Output the (x, y) coordinate of the center of the cell containing the given text.  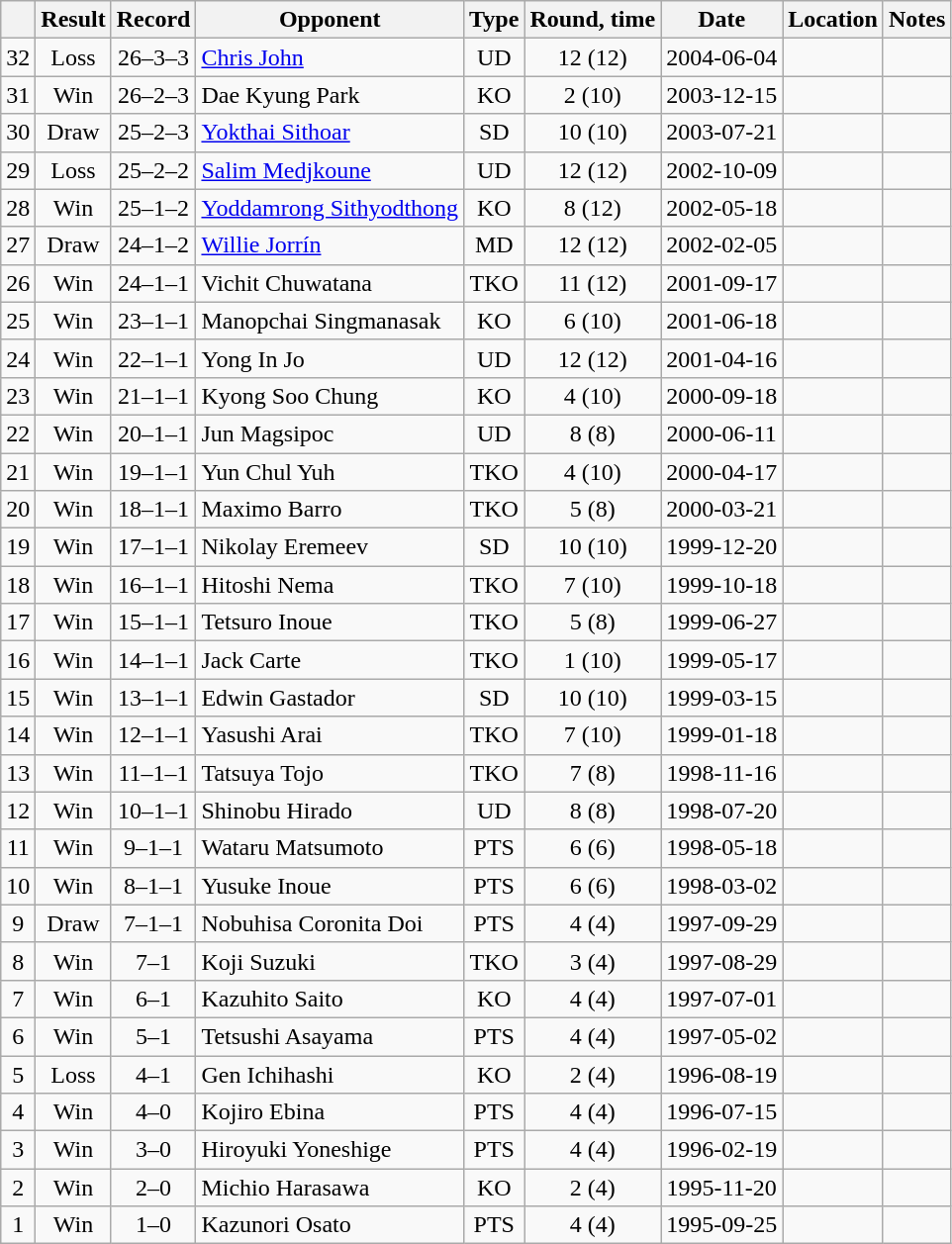
23–1–1 (153, 321)
Tetsushi Asayama (331, 1036)
1997-05-02 (722, 1036)
Jun Magsipoc (331, 433)
8 (18, 961)
7–1 (153, 961)
20–1–1 (153, 433)
Wataru Matsumoto (331, 848)
29 (18, 170)
2003-07-21 (722, 133)
4 (18, 1112)
1 (18, 1225)
Koji Suzuki (331, 961)
2004-06-04 (722, 57)
26 (18, 283)
25–2–3 (153, 133)
Yun Chul Yuh (331, 472)
Vichit Chuwatana (331, 283)
26–2–3 (153, 95)
23 (18, 396)
7 (8) (593, 773)
Salim Medjkoune (331, 170)
4–0 (153, 1112)
2001-06-18 (722, 321)
6 (10) (593, 321)
2 (18, 1188)
1999-03-15 (722, 698)
1997-09-29 (722, 923)
Shinobu Hirado (331, 811)
1995-11-20 (722, 1188)
Dae Kyung Park (331, 95)
10–1–1 (153, 811)
Tetsuro Inoue (331, 622)
11–1–1 (153, 773)
Kojiro Ebina (331, 1112)
11 (18, 848)
31 (18, 95)
18–1–1 (153, 510)
6 (18, 1036)
1998-07-20 (722, 811)
2002-02-05 (722, 245)
2001-09-17 (722, 283)
Date (722, 20)
1998-03-02 (722, 886)
Tatsuya Tojo (331, 773)
7 (18, 999)
Yoddamrong Sithyodthong (331, 208)
30 (18, 133)
Type (495, 20)
1997-07-01 (722, 999)
1999-01-18 (722, 735)
1–0 (153, 1225)
2–0 (153, 1188)
26–3–3 (153, 57)
3–0 (153, 1150)
14 (18, 735)
2003-12-15 (722, 95)
12–1–1 (153, 735)
2002-05-18 (722, 208)
1996-07-15 (722, 1112)
Hitoshi Nema (331, 585)
17 (18, 622)
2000-06-11 (722, 433)
11 (12) (593, 283)
Record (153, 20)
19–1–1 (153, 472)
Yasushi Arai (331, 735)
15–1–1 (153, 622)
22–1–1 (153, 358)
Result (73, 20)
1999-12-20 (722, 547)
16 (18, 660)
21 (18, 472)
Edwin Gastador (331, 698)
Opponent (331, 20)
17–1–1 (153, 547)
1996-08-19 (722, 1074)
3 (4) (593, 961)
Jack Carte (331, 660)
5 (18, 1074)
Location (833, 20)
1998-05-18 (722, 848)
1999-05-17 (722, 660)
Willie Jorrín (331, 245)
Maximo Barro (331, 510)
2000-03-21 (722, 510)
2 (10) (593, 95)
8 (12) (593, 208)
24–1–1 (153, 283)
9 (18, 923)
1998-11-16 (722, 773)
7–1–1 (153, 923)
Round, time (593, 20)
27 (18, 245)
1997-08-29 (722, 961)
1 (10) (593, 660)
8–1–1 (153, 886)
1996-02-19 (722, 1150)
1999-10-18 (722, 585)
12 (18, 811)
Notes (916, 20)
15 (18, 698)
25–2–2 (153, 170)
MD (495, 245)
24 (18, 358)
10 (18, 886)
6–1 (153, 999)
20 (18, 510)
Chris John (331, 57)
Kyong Soo Chung (331, 396)
3 (18, 1150)
25 (18, 321)
25–1–2 (153, 208)
Yokthai Sithoar (331, 133)
Kazunori Osato (331, 1225)
18 (18, 585)
28 (18, 208)
Nobuhisa Coronita Doi (331, 923)
16–1–1 (153, 585)
Michio Harasawa (331, 1188)
Gen Ichihashi (331, 1074)
Nikolay Eremeev (331, 547)
13–1–1 (153, 698)
2000-09-18 (722, 396)
Manopchai Singmanasak (331, 321)
5–1 (153, 1036)
Kazuhito Saito (331, 999)
2002-10-09 (722, 170)
2000-04-17 (722, 472)
4–1 (153, 1074)
21–1–1 (153, 396)
Hiroyuki Yoneshige (331, 1150)
22 (18, 433)
Yong In Jo (331, 358)
14–1–1 (153, 660)
13 (18, 773)
9–1–1 (153, 848)
32 (18, 57)
2001-04-16 (722, 358)
1995-09-25 (722, 1225)
Yusuke Inoue (331, 886)
19 (18, 547)
1999-06-27 (722, 622)
24–1–2 (153, 245)
